Provide the [X, Y] coordinate of the cell's center where the given text is located.  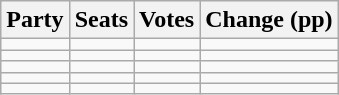
Change (pp) [269, 20]
Votes [167, 20]
Seats [101, 20]
Party [35, 20]
